Provide the [X, Y] coordinate of the cell's center where the given text is located.  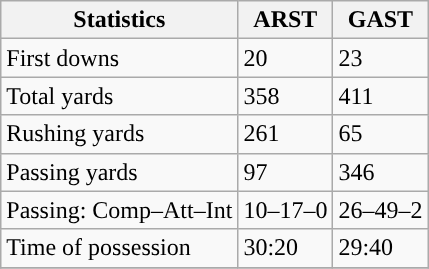
10–17–0 [286, 210]
First downs [120, 58]
65 [380, 134]
Passing yards [120, 172]
411 [380, 96]
97 [286, 172]
Statistics [120, 20]
358 [286, 96]
29:40 [380, 248]
261 [286, 134]
Total yards [120, 96]
GAST [380, 20]
Time of possession [120, 248]
Passing: Comp–Att–Int [120, 210]
ARST [286, 20]
23 [380, 58]
Rushing yards [120, 134]
20 [286, 58]
30:20 [286, 248]
346 [380, 172]
26–49–2 [380, 210]
